Detect which cell encompasses the target text, then output its [X, Y] center coordinate. 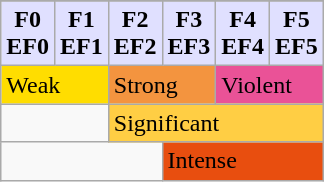
F2EF2 [135, 34]
Intense [242, 161]
Weak [54, 85]
F4EF4 [243, 34]
Significant [216, 123]
Strong [162, 85]
F0EF0 [28, 34]
F5EF5 [297, 34]
Violent [270, 85]
F1EF1 [82, 34]
F3EF3 [189, 34]
